Capture the cell that displays the provided text and extract its (X, Y) central coordinate. 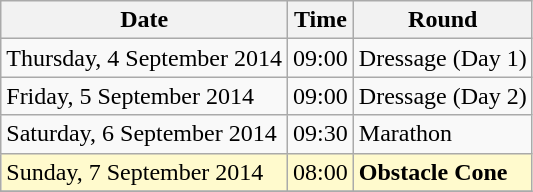
Saturday, 6 September 2014 (144, 134)
Dressage (Day 1) (442, 58)
08:00 (321, 172)
Dressage (Day 2) (442, 96)
09:30 (321, 134)
Round (442, 20)
Time (321, 20)
Marathon (442, 134)
Friday, 5 September 2014 (144, 96)
Thursday, 4 September 2014 (144, 58)
Date (144, 20)
Sunday, 7 September 2014 (144, 172)
Obstacle Cone (442, 172)
